From the cell containing the given text, extract its center point as (X, Y) coordinate. 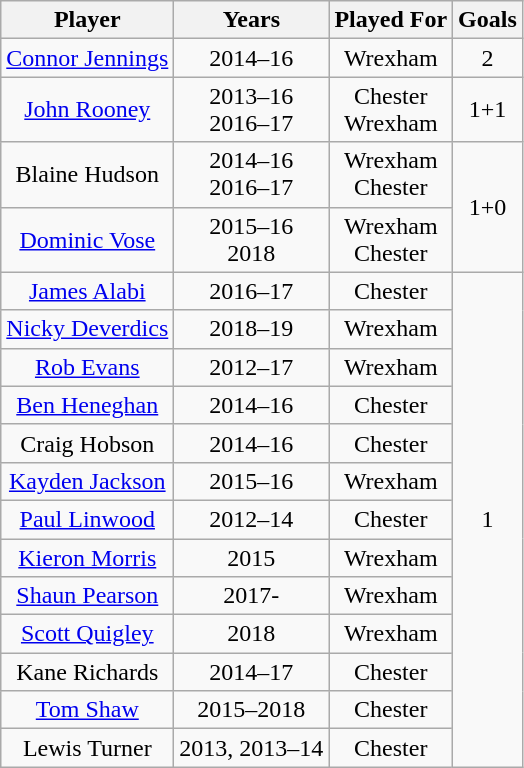
2017- (252, 596)
Nicky Deverdics (88, 329)
2012–17 (252, 367)
Connor Jennings (88, 58)
Chester Wrexham (391, 110)
2015–2018 (252, 710)
Shaun Pearson (88, 596)
2013, 2013–14 (252, 748)
Lewis Turner (88, 748)
Kieron Morris (88, 557)
2014–17 (252, 672)
Dominic Vose (88, 240)
1+0 (488, 207)
2015 (252, 557)
2015–162018 (252, 240)
Player (88, 20)
Kane Richards (88, 672)
2018 (252, 634)
Tom Shaw (88, 710)
John Rooney (88, 110)
Rob Evans (88, 367)
Played For (391, 20)
2014–162016–17 (252, 174)
Blaine Hudson (88, 174)
2013–162016–17 (252, 110)
Kayden Jackson (88, 481)
2016–17 (252, 291)
Ben Heneghan (88, 405)
1+1 (488, 110)
2 (488, 58)
2015–16 (252, 481)
Paul Linwood (88, 519)
Scott Quigley (88, 634)
Craig Hobson (88, 443)
2012–14 (252, 519)
Years (252, 20)
2018–19 (252, 329)
Goals (488, 20)
1 (488, 520)
James Alabi (88, 291)
